Return (X, Y) of the center of cell containing provided text 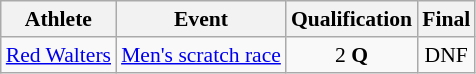
Men's scratch race (201, 55)
Final (446, 19)
Athlete (58, 19)
Red Walters (58, 55)
DNF (446, 55)
Qualification (352, 19)
2 Q (352, 55)
Event (201, 19)
